Scan for the cell matching the given text and deliver its [X, Y] coordinate at center. 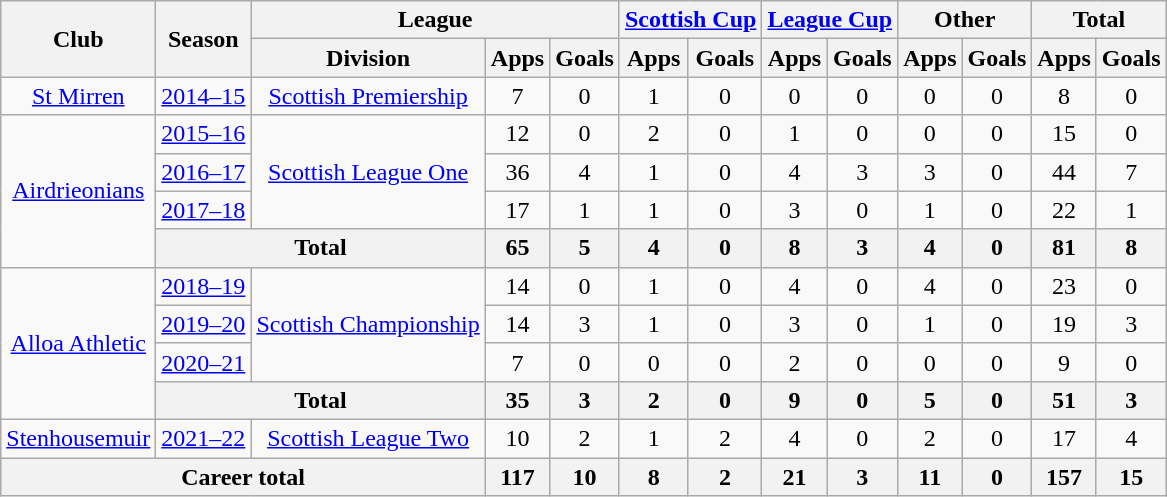
Season [204, 39]
Other [965, 20]
12 [517, 134]
2018–19 [204, 286]
11 [930, 477]
23 [1064, 286]
Career total [244, 477]
51 [1064, 400]
2016–17 [204, 172]
League [436, 20]
Airdrieonians [78, 191]
117 [517, 477]
Alloa Athletic [78, 343]
St Mirren [78, 96]
Stenhousemuir [78, 438]
Scottish Premiership [368, 96]
21 [794, 477]
Division [368, 58]
22 [1064, 210]
2021–22 [204, 438]
2019–20 [204, 324]
Scottish League Two [368, 438]
Club [78, 39]
2017–18 [204, 210]
157 [1064, 477]
2020–21 [204, 362]
Scottish Cup [690, 20]
36 [517, 172]
Scottish Championship [368, 324]
2014–15 [204, 96]
65 [517, 248]
81 [1064, 248]
2015–16 [204, 134]
35 [517, 400]
19 [1064, 324]
League Cup [830, 20]
Scottish League One [368, 172]
44 [1064, 172]
